Output the (X, Y) coordinate of the center of the cell containing the given text.  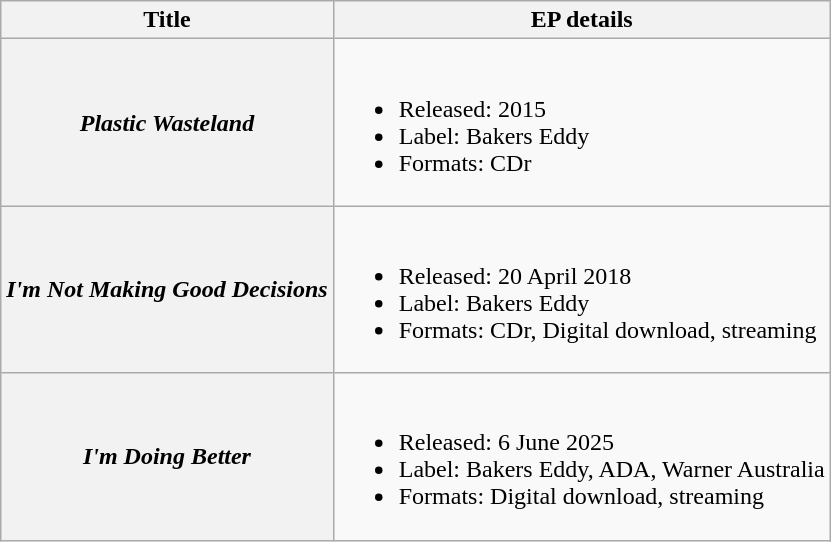
Released: 2015Label: Bakers EddyFormats: CDr (582, 122)
I'm Doing Better (167, 456)
Released: 20 April 2018Label: Bakers EddyFormats: CDr, Digital download, streaming (582, 290)
Plastic Wasteland (167, 122)
EP details (582, 20)
I'm Not Making Good Decisions (167, 290)
Title (167, 20)
Released: 6 June 2025Label: Bakers Eddy, ADA, Warner AustraliaFormats: Digital download, streaming (582, 456)
